Output the (X, Y) coordinate of the center of the cell containing the given text.  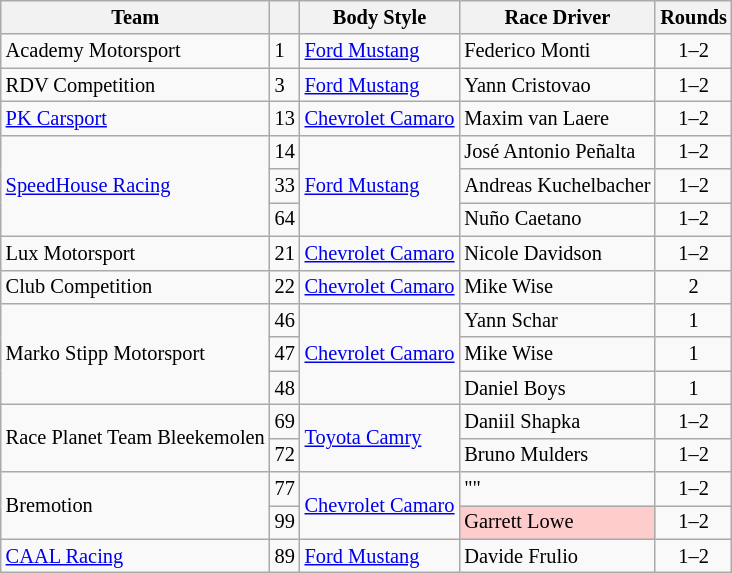
Academy Motorsport (136, 51)
64 (285, 219)
89 (285, 556)
Garrett Lowe (557, 522)
13 (285, 118)
Federico Monti (557, 51)
RDV Competition (136, 85)
48 (285, 388)
2 (694, 287)
Andreas Kuchelbacher (557, 186)
PK Carsport (136, 118)
Club Competition (136, 287)
Bruno Mulders (557, 455)
Lux Motorsport (136, 253)
Toyota Camry (380, 438)
José Antonio Peñalta (557, 152)
47 (285, 354)
Race Planet Team Bleekemolen (136, 438)
Rounds (694, 17)
Daniil Shapka (557, 421)
33 (285, 186)
Nuño Caetano (557, 219)
69 (285, 421)
Yann Schar (557, 320)
Maxim van Laere (557, 118)
21 (285, 253)
46 (285, 320)
SpeedHouse Racing (136, 186)
Nicole Davidson (557, 253)
Race Driver (557, 17)
77 (285, 489)
72 (285, 455)
Body Style (380, 17)
Daniel Boys (557, 388)
Bremotion (136, 506)
Marko Stipp Motorsport (136, 354)
Yann Cristovao (557, 85)
CAAL Racing (136, 556)
14 (285, 152)
Team (136, 17)
22 (285, 287)
3 (285, 85)
"" (557, 489)
Davide Frulio (557, 556)
99 (285, 522)
